Provide the (x, y) coordinate of the cell's center where the given text is located.  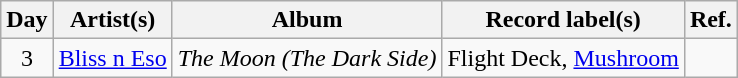
Ref. (710, 20)
Album (307, 20)
Record label(s) (563, 20)
Flight Deck, Mushroom (563, 58)
Day (27, 20)
Bliss n Eso (112, 58)
Artist(s) (112, 20)
3 (27, 58)
The Moon (The Dark Side) (307, 58)
